Find where the given text appears and provide that cell's center as [x, y] coordinate. 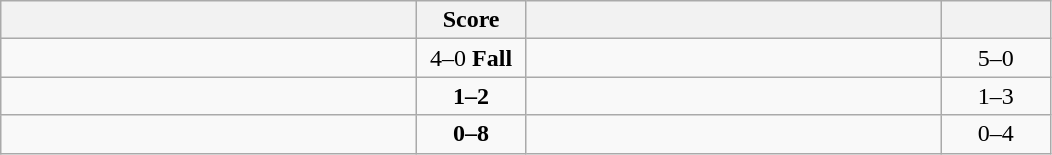
1–2 [472, 96]
1–3 [996, 96]
0–8 [472, 134]
Score [472, 20]
0–4 [996, 134]
4–0 Fall [472, 58]
5–0 [996, 58]
